Identify which cell holds the provided text, then report its [x, y] central coordinate. 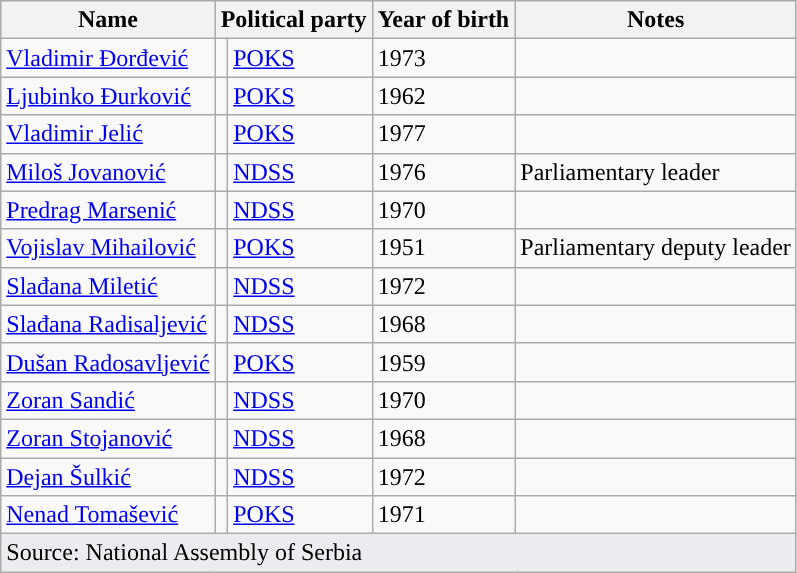
1951 [444, 248]
Vojislav Mihailović [108, 248]
Zoran Stojanović [108, 438]
1959 [444, 362]
1962 [444, 96]
Year of birth [444, 20]
Zoran Sandić [108, 400]
Slađana Radisaljević [108, 324]
Miloš Jovanović [108, 172]
Ljubinko Đurković [108, 96]
Name [108, 20]
Dušan Radosavljević [108, 362]
1971 [444, 515]
1973 [444, 58]
Predrag Marsenić [108, 210]
Vladimir Jelić [108, 134]
Notes [656, 20]
Political party [294, 20]
Slađana Miletić [108, 286]
Vladimir Đorđević [108, 58]
1977 [444, 134]
Nenad Tomašević [108, 515]
Source: National Assembly of Serbia [399, 553]
Parliamentary deputy leader [656, 248]
Parliamentary leader [656, 172]
1976 [444, 172]
Dejan Šulkić [108, 477]
